Search for the cell housing the specified text and yield its [x, y] center coordinate. 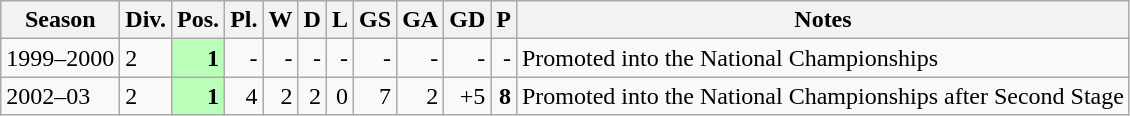
Season [60, 20]
D [312, 20]
W [280, 20]
4 [244, 96]
+5 [468, 96]
GD [468, 20]
Pos. [198, 20]
8 [504, 96]
0 [340, 96]
Pl. [244, 20]
L [340, 20]
GS [376, 20]
Div. [146, 20]
Notes [822, 20]
P [504, 20]
Promoted into the National Championships [822, 58]
GA [420, 20]
Promoted into the National Championships after Second Stage [822, 96]
7 [376, 96]
2002–03 [60, 96]
1999–2000 [60, 58]
